Determine the (x, y) coordinate at the center of the cell enclosing the given text.  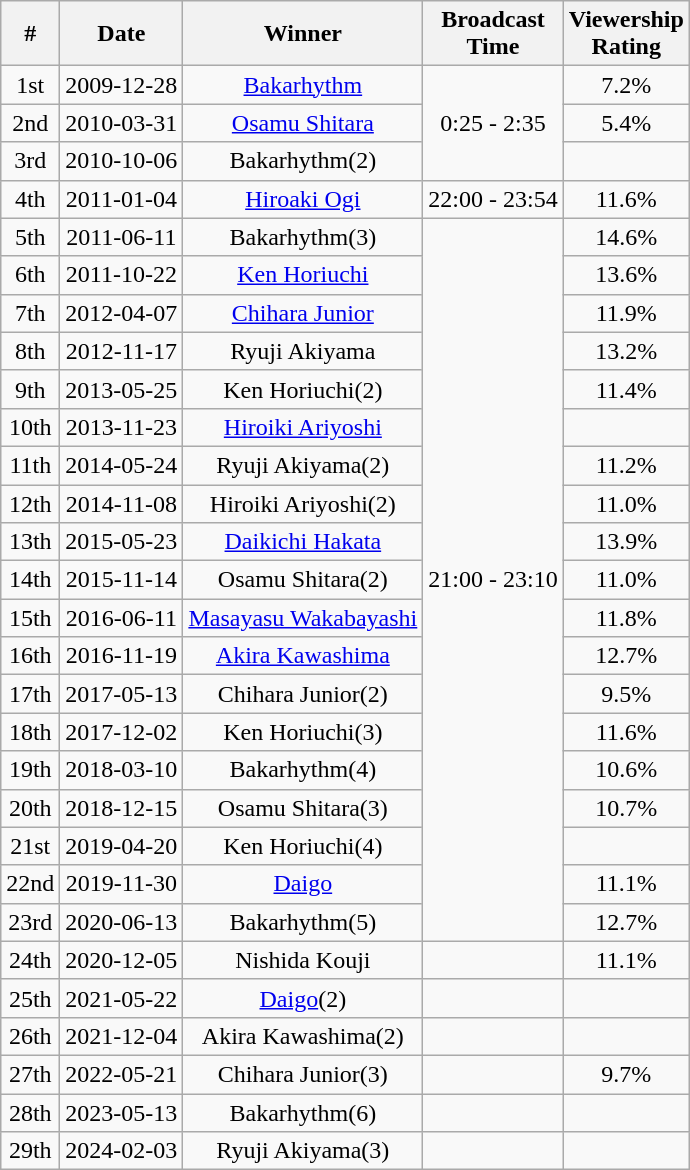
13.6% (626, 275)
9.7% (626, 1074)
Date (122, 34)
11.4% (626, 389)
5th (30, 237)
10.6% (626, 770)
2020-06-13 (122, 922)
Daigo (303, 884)
Chihara Junior(2) (303, 694)
4th (30, 199)
Ryuji Akiyama(3) (303, 1151)
Akira Kawashima(2) (303, 1036)
13.2% (626, 351)
2021-12-04 (122, 1036)
0:25 - 2:35 (493, 123)
Masayasu Wakabayashi (303, 618)
Ken Horiuchi (303, 275)
7th (30, 313)
Osamu Shitara(3) (303, 808)
9.5% (626, 694)
2017-12-02 (122, 732)
Bakarhythm(5) (303, 922)
2013-05-25 (122, 389)
2023-05-13 (122, 1113)
Osamu Shitara(2) (303, 580)
22:00 - 23:54 (493, 199)
2011-10-22 (122, 275)
3rd (30, 161)
Winner (303, 34)
2015-05-23 (122, 542)
18th (30, 732)
2016-06-11 (122, 618)
15th (30, 618)
14.6% (626, 237)
Bakarhythm(6) (303, 1113)
Ken Horiuchi(2) (303, 389)
28th (30, 1113)
Daigo(2) (303, 998)
2010-03-31 (122, 123)
9th (30, 389)
Bakarhythm(3) (303, 237)
21st (30, 846)
Chihara Junior(3) (303, 1074)
20th (30, 808)
11.9% (626, 313)
2015-11-14 (122, 580)
13th (30, 542)
22nd (30, 884)
8th (30, 351)
6th (30, 275)
7.2% (626, 85)
Hiroiki Ariyoshi(2) (303, 503)
Ken Horiuchi(4) (303, 846)
2022-05-21 (122, 1074)
2014-11-08 (122, 503)
Bakarhythm (303, 85)
2017-05-13 (122, 694)
13.9% (626, 542)
21:00 - 23:10 (493, 580)
2018-12-15 (122, 808)
14th (30, 580)
17th (30, 694)
25th (30, 998)
5.4% (626, 123)
2nd (30, 123)
Bakarhythm(4) (303, 770)
10th (30, 427)
2011-01-04 (122, 199)
2013-11-23 (122, 427)
2009-12-28 (122, 85)
2018-03-10 (122, 770)
2019-04-20 (122, 846)
Ryuji Akiyama(2) (303, 465)
Akira Kawashima (303, 656)
10.7% (626, 808)
2012-04-07 (122, 313)
2011-06-11 (122, 237)
12th (30, 503)
26th (30, 1036)
11.2% (626, 465)
# (30, 34)
11th (30, 465)
1st (30, 85)
24th (30, 960)
27th (30, 1074)
2014-05-24 (122, 465)
29th (30, 1151)
2021-05-22 (122, 998)
Hiroiki Ariyoshi (303, 427)
2012-11-17 (122, 351)
2010-10-06 (122, 161)
Nishida Kouji (303, 960)
BroadcastTime (493, 34)
ViewershipRating (626, 34)
Ken Horiuchi(3) (303, 732)
Hiroaki Ogi (303, 199)
23rd (30, 922)
2019-11-30 (122, 884)
16th (30, 656)
Ryuji Akiyama (303, 351)
2024-02-03 (122, 1151)
2016-11-19 (122, 656)
Daikichi Hakata (303, 542)
Chihara Junior (303, 313)
11.8% (626, 618)
Osamu Shitara (303, 123)
2020-12-05 (122, 960)
Bakarhythm(2) (303, 161)
19th (30, 770)
